Scan for the cell matching the given text and deliver its (X, Y) coordinate at center. 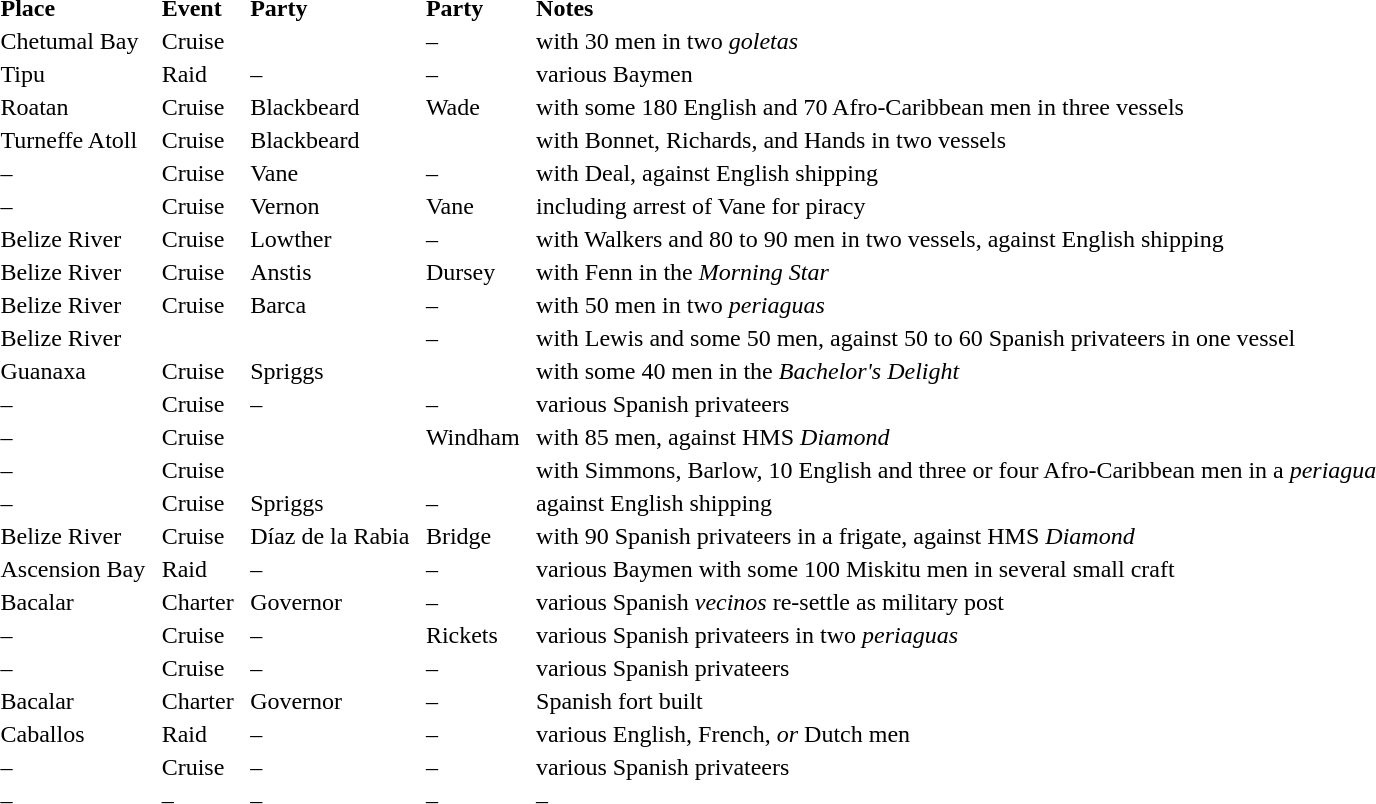
Barca (324, 305)
Dursey (468, 272)
Vernon (324, 206)
Díaz de la Rabia (324, 536)
Bridge (468, 536)
Anstis (324, 272)
Wade (468, 107)
Rickets (468, 635)
Windham (468, 437)
Lowther (324, 239)
